Capture the cell that displays the provided text and extract its [x, y] central coordinate. 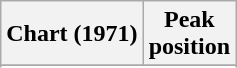
Peakposition [189, 34]
Chart (1971) [72, 34]
